For the text-containing cell, return its midpoint in [X, Y] coordinate format. 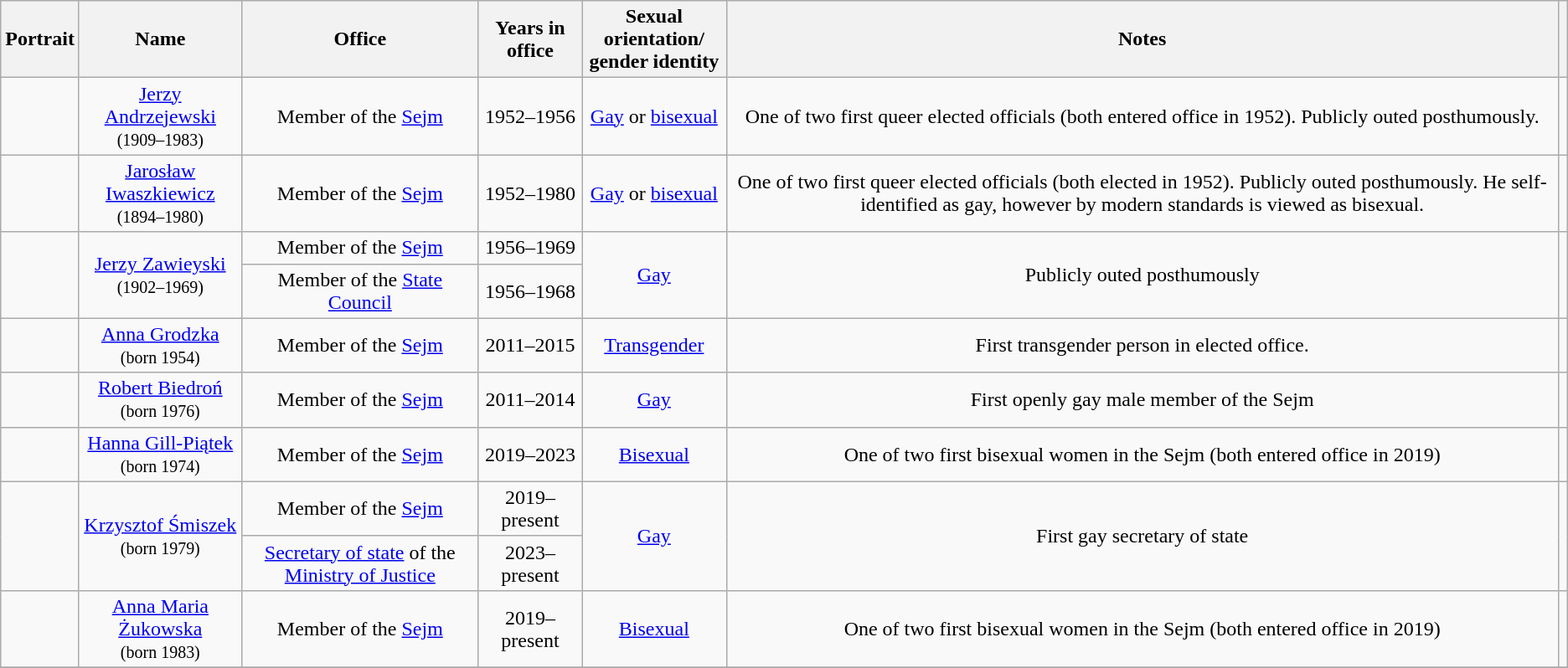
Robert Biedroń(born 1976) [160, 400]
Secretary of state of the Ministry of Justice [360, 563]
Publicly outed posthumously [1142, 275]
1952–1980 [529, 193]
One of two first queer elected officials (both entered office in 1952). Publicly outed posthumously. [1142, 116]
Sexual orientation/gender identity [655, 39]
Jerzy Andrzejewski(1909–1983) [160, 116]
Hanna Gill-Piątek(born 1974) [160, 454]
2011–2014 [529, 400]
First transgender person in elected office. [1142, 345]
First openly gay male member of the Sejm [1142, 400]
1956–1968 [529, 291]
Krzysztof Śmiszek(born 1979) [160, 536]
Jarosław Iwaszkiewicz(1894–1980) [160, 193]
Transgender [655, 345]
Years in office [529, 39]
Office [360, 39]
First gay secretary of state [1142, 536]
Name [160, 39]
Jerzy Zawieyski(1902–1969) [160, 275]
Portrait [40, 39]
2011–2015 [529, 345]
Notes [1142, 39]
2019–2023 [529, 454]
1956–1969 [529, 248]
Anna Maria Żukowska(born 1983) [160, 629]
2023–present [529, 563]
Anna Grodzka(born 1954) [160, 345]
1952–1956 [529, 116]
Member of the State Council [360, 291]
